Output the (x, y) coordinate of the center of the cell containing the given text.  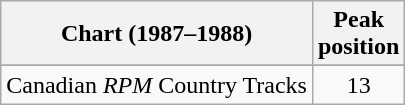
Chart (1987–1988) (157, 34)
13 (358, 85)
Peakposition (358, 34)
Canadian RPM Country Tracks (157, 85)
